Capture the cell that displays the provided text and extract its (X, Y) central coordinate. 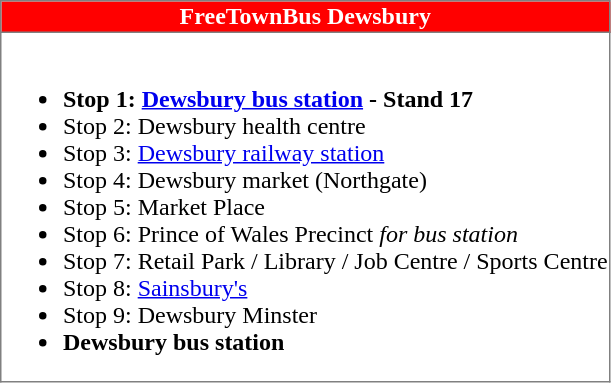
FreeTownBus Dewsbury (306, 17)
